Return [X, Y] of the center of cell containing provided text 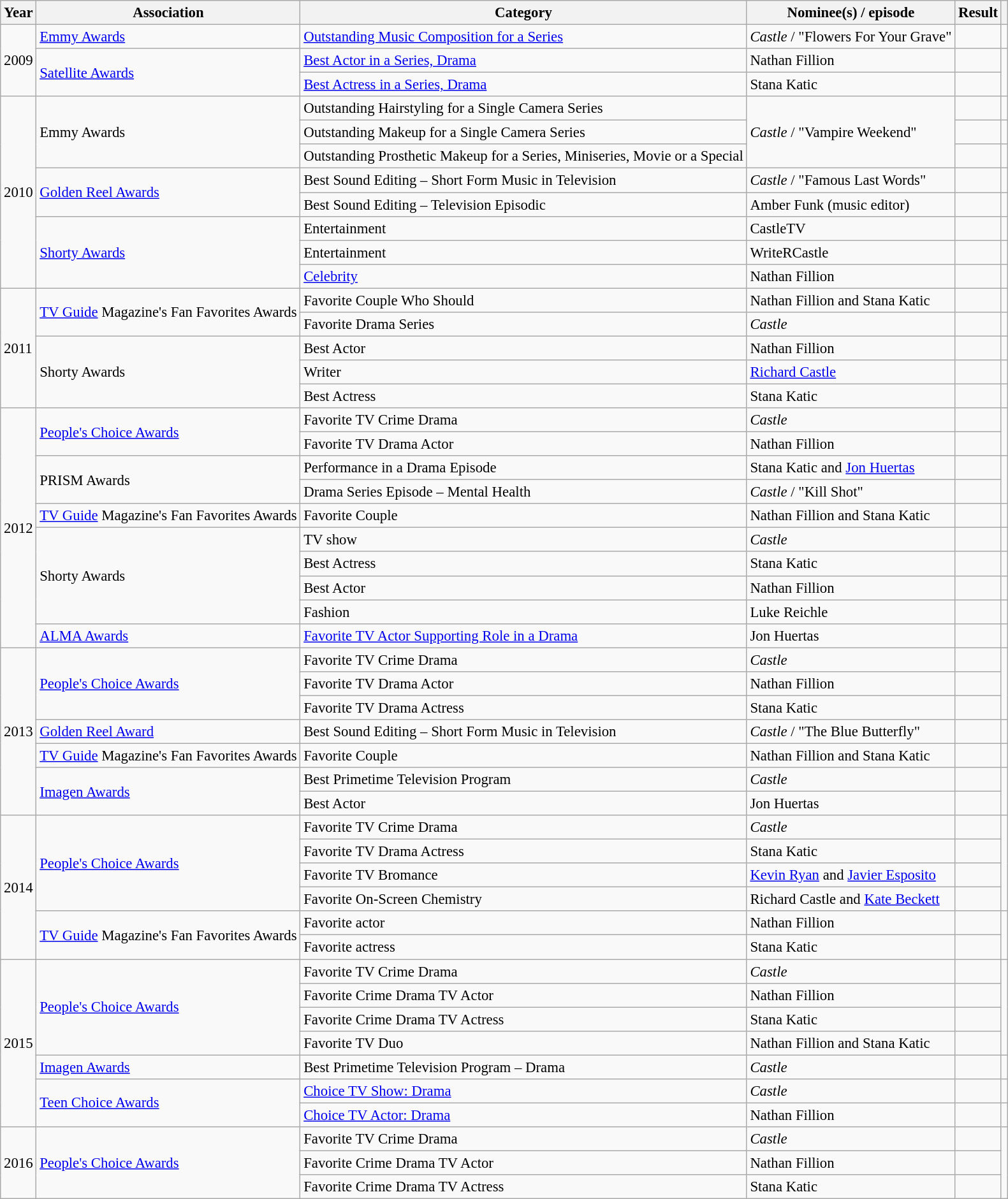
Stana Katic and Jon Huertas [851, 468]
Association [168, 13]
2015 [18, 1043]
WriteRCastle [851, 252]
Favorite TV Actor Supporting Role in a Drama [523, 636]
Richard Castle and Kate Beckett [851, 899]
2010 [18, 193]
2011 [18, 348]
Best Actor in a Series, Drama [523, 61]
Outstanding Music Composition for a Series [523, 37]
2014 [18, 887]
Drama Series Episode – Mental Health [523, 492]
Favorite Drama Series [523, 324]
Performance in a Drama Episode [523, 468]
Luke Reichle [851, 612]
2016 [18, 1163]
Fashion [523, 612]
TV show [523, 540]
2013 [18, 732]
Result [978, 13]
Favorite TV Duo [523, 1043]
Favorite On-Screen Chemistry [523, 899]
Castle / "The Blue Butterfly" [851, 732]
Kevin Ryan and Javier Esposito [851, 875]
2012 [18, 528]
2009 [18, 61]
CastleTV [851, 228]
Castle / "Kill Shot" [851, 492]
Castle / "Vampire Weekend" [851, 133]
Favorite TV Bromance [523, 875]
Choice TV Actor: Drama [523, 1115]
Year [18, 13]
Nominee(s) / episode [851, 13]
ALMA Awards [168, 636]
Amber Funk (music editor) [851, 205]
Writer [523, 372]
Golden Reel Awards [168, 193]
Choice TV Show: Drama [523, 1091]
Teen Choice Awards [168, 1103]
Outstanding Hairstyling for a Single Camera Series [523, 108]
Favorite actress [523, 947]
Best Sound Editing – Television Episodic [523, 205]
Favorite Couple Who Should [523, 300]
Satellite Awards [168, 73]
Outstanding Prosthetic Makeup for a Series, Miniseries, Movie or a Special [523, 156]
Richard Castle [851, 372]
Celebrity [523, 276]
Best Primetime Television Program – Drama [523, 1067]
Golden Reel Award [168, 732]
PRISM Awards [168, 479]
Outstanding Makeup for a Single Camera Series [523, 133]
Castle / "Famous Last Words" [851, 180]
Category [523, 13]
Best Primetime Television Program [523, 780]
Favorite actor [523, 924]
Castle / "Flowers For Your Grave" [851, 37]
Best Actress in a Series, Drama [523, 85]
